Provide the (x, y) coordinate of the cell's center where the given text is located.  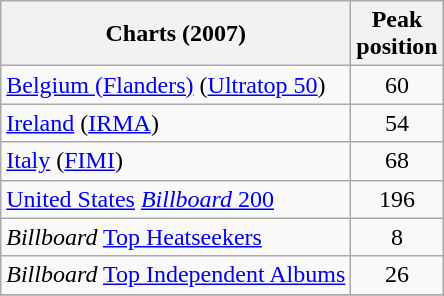
Ireland (IRMA) (176, 123)
68 (397, 161)
United States Billboard 200 (176, 199)
8 (397, 237)
Charts (2007) (176, 34)
Belgium (Flanders) (Ultratop 50) (176, 85)
Peakposition (397, 34)
Italy (FIMI) (176, 161)
Billboard Top Heatseekers (176, 237)
60 (397, 85)
Billboard Top Independent Albums (176, 275)
196 (397, 199)
26 (397, 275)
54 (397, 123)
